Search for the cell housing the specified text and yield its [x, y] center coordinate. 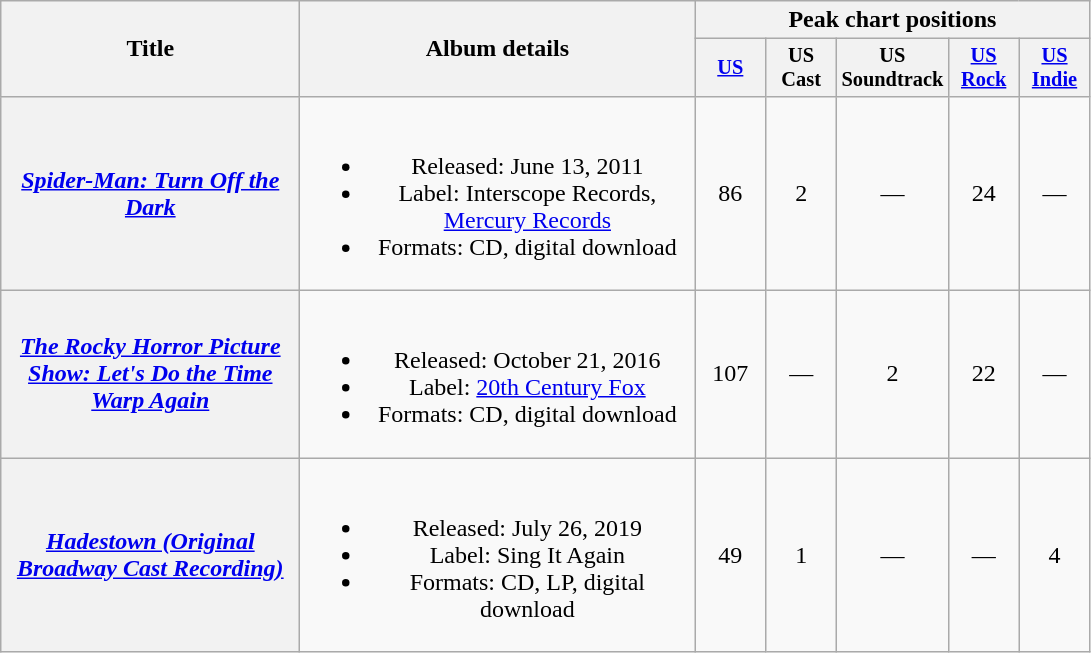
4 [1054, 555]
US [730, 68]
107 [730, 374]
24 [984, 193]
49 [730, 555]
22 [984, 374]
1 [802, 555]
USIndie [1054, 68]
86 [730, 193]
Released: June 13, 2011Label: Interscope Records, Mercury RecordsFormats: CD, digital download [498, 193]
USSoundtrack [893, 68]
USCast [802, 68]
Spider-Man: Turn Off the Dark [150, 193]
Hadestown (Original Broadway Cast Recording) [150, 555]
Title [150, 49]
Released: July 26, 2019Label: Sing It AgainFormats: CD, LP, digital download [498, 555]
The Rocky Horror Picture Show: Let's Do the Time Warp Again [150, 374]
Released: October 21, 2016Label: 20th Century FoxFormats: CD, digital download [498, 374]
USRock [984, 68]
Album details [498, 49]
Peak chart positions [892, 20]
